From the cell containing the given text, extract its center point as (X, Y) coordinate. 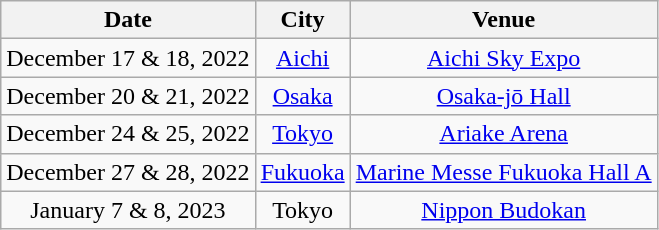
December 17 & 18, 2022 (128, 58)
Marine Messe Fukuoka Hall A (504, 172)
Aichi (302, 58)
January 7 & 8, 2023 (128, 210)
December 24 & 25, 2022 (128, 134)
Nippon Budokan (504, 210)
Ariake Arena (504, 134)
December 27 & 28, 2022 (128, 172)
Aichi Sky Expo (504, 58)
Date (128, 20)
December 20 & 21, 2022 (128, 96)
Venue (504, 20)
Osaka-jō Hall (504, 96)
Fukuoka (302, 172)
Osaka (302, 96)
City (302, 20)
